From the cell containing the given text, extract its center point as (x, y) coordinate. 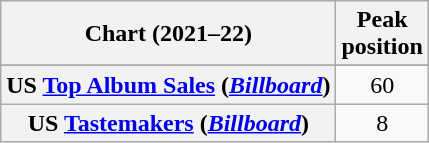
US Top Album Sales (Billboard) (168, 85)
60 (382, 85)
US Tastemakers (Billboard) (168, 123)
Chart (2021–22) (168, 34)
8 (382, 123)
Peakposition (382, 34)
